Provide the [X, Y] coordinate of the cell's center where the given text is located.  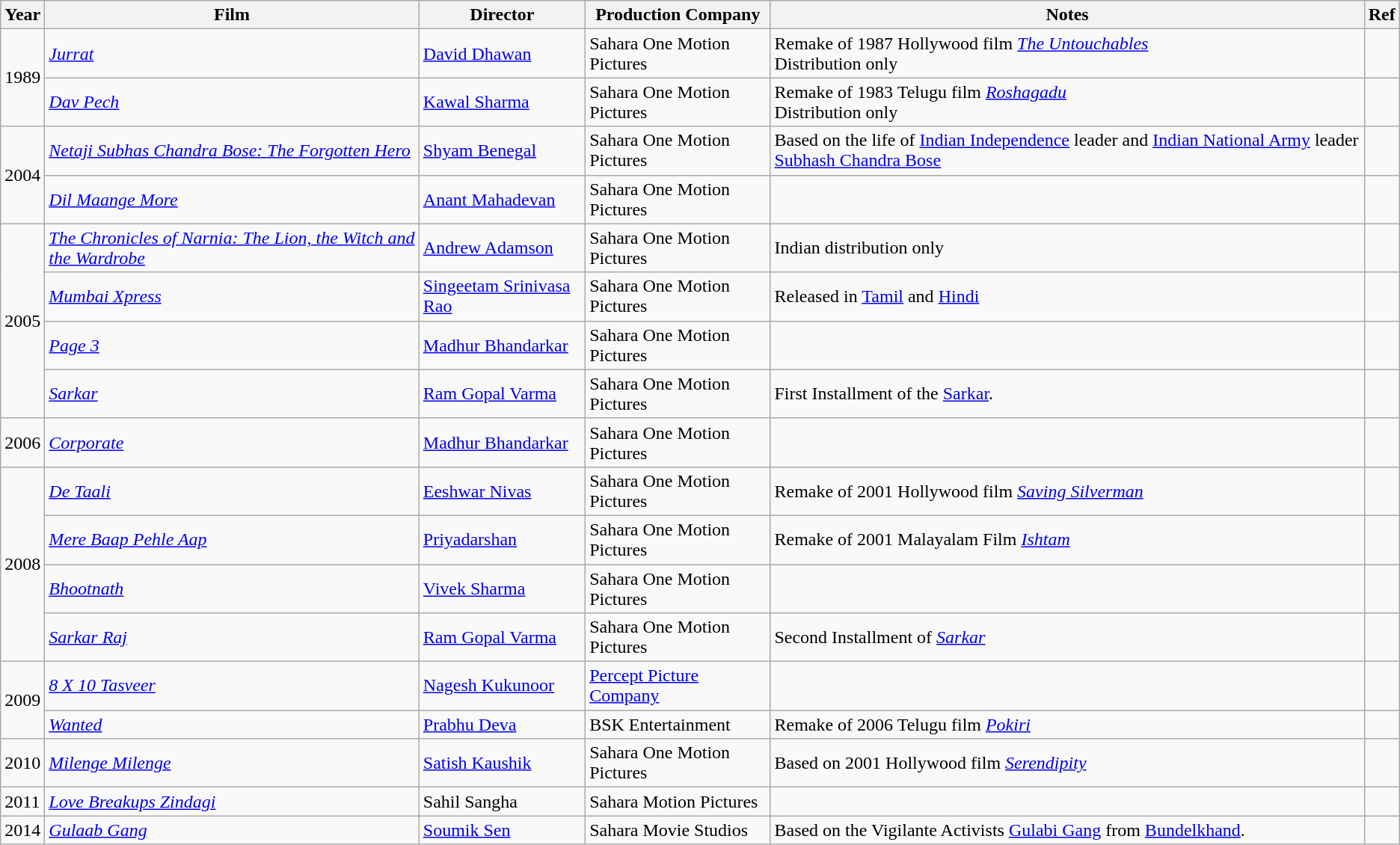
Sarkar Raj [232, 637]
Released in Tamil and Hindi [1067, 296]
De Taali [232, 491]
Singeetam Srinivasa Rao [502, 296]
Jurrat [232, 54]
Kawal Sharma [502, 102]
Prabhu Deva [502, 725]
Second Installment of Sarkar [1067, 637]
Anant Mahadevan [502, 199]
Production Company [678, 15]
Shyam Benegal [502, 151]
BSK Entertainment [678, 725]
Vivek Sharma [502, 588]
First Installment of the Sarkar. [1067, 393]
Soumik Sen [502, 830]
Sahil Sangha [502, 802]
Sarkar [232, 393]
Netaji Subhas Chandra Bose: The Forgotten Hero [232, 151]
Based on the Vigilante Activists Gulabi Gang from Bundelkhand. [1067, 830]
2011 [22, 802]
Sahara Motion Pictures [678, 802]
1989 [22, 78]
Eeshwar Nivas [502, 491]
Notes [1067, 15]
Dil Maange More [232, 199]
The Chronicles of Narnia: The Lion, the Witch and the Wardrobe [232, 248]
2005 [22, 321]
Wanted [232, 725]
Milenge Milenge [232, 763]
Remake of 2001 Hollywood film Saving Silverman [1067, 491]
Andrew Adamson [502, 248]
Mumbai Xpress [232, 296]
Page 3 [232, 345]
Nagesh Kukunoor [502, 686]
Priyadarshan [502, 540]
Based on the life of Indian Independence leader and Indian National Army leader Subhash Chandra Bose [1067, 151]
Remake of 1983 Telugu film RoshagaduDistribution only [1067, 102]
2010 [22, 763]
2004 [22, 175]
Dav Pech [232, 102]
Mere Baap Pehle Aap [232, 540]
Corporate [232, 443]
Bhootnath [232, 588]
Remake of 2001 Malayalam Film Ishtam [1067, 540]
Remake of 1987 Hollywood film The UntouchablesDistribution only [1067, 54]
Satish Kaushik [502, 763]
Percept Picture Company [678, 686]
8 X 10 Tasveer [232, 686]
2009 [22, 700]
David Dhawan [502, 54]
Director [502, 15]
Based on 2001 Hollywood film Serendipity [1067, 763]
2008 [22, 564]
Sahara Movie Studios [678, 830]
2006 [22, 443]
Gulaab Gang [232, 830]
Love Breakups Zindagi [232, 802]
Remake of 2006 Telugu film Pokiri [1067, 725]
Film [232, 15]
2014 [22, 830]
Indian distribution only [1067, 248]
Ref [1382, 15]
Year [22, 15]
